Detect which cell encompasses the target text, then output its (x, y) center coordinate. 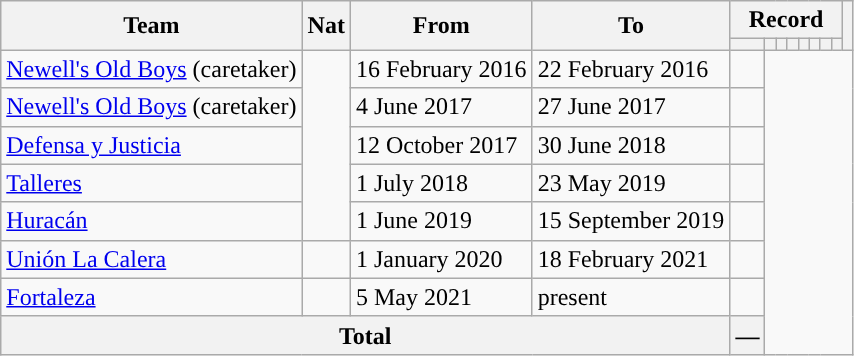
27 June 2017 (631, 107)
Nat (326, 26)
Total (366, 335)
1 January 2020 (441, 259)
23 May 2019 (631, 183)
To (631, 26)
18 February 2021 (631, 259)
Record (786, 20)
Huracán (152, 221)
Unión La Calera (152, 259)
Defensa y Justicia (152, 145)
Talleres (152, 183)
15 September 2019 (631, 221)
30 June 2018 (631, 145)
16 February 2016 (441, 69)
From (441, 26)
5 May 2021 (441, 297)
1 July 2018 (441, 183)
Team (152, 26)
Fortaleza (152, 297)
1 June 2019 (441, 221)
4 June 2017 (441, 107)
12 October 2017 (441, 145)
present (631, 297)
— (748, 335)
22 February 2016 (631, 69)
